Scan for the cell matching the given text and deliver its [X, Y] coordinate at center. 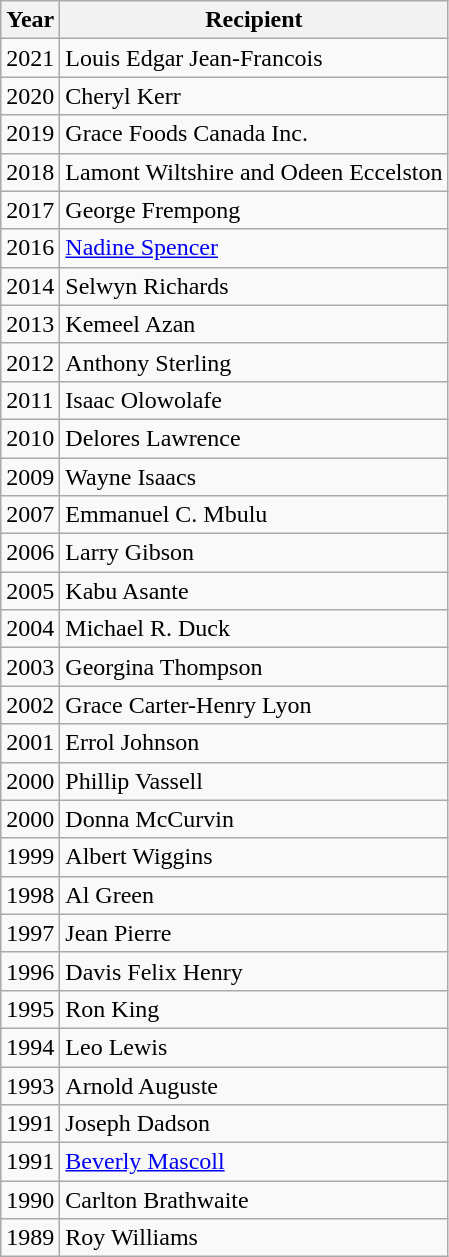
Errol Johnson [254, 743]
Nadine Spencer [254, 248]
Leo Lewis [254, 1047]
2018 [30, 172]
Isaac Olowolafe [254, 400]
Albert Wiggins [254, 857]
Cheryl Kerr [254, 96]
Al Green [254, 895]
2016 [30, 248]
Anthony Sterling [254, 362]
Jean Pierre [254, 933]
2011 [30, 400]
Lamont Wiltshire and Odeen Eccelston [254, 172]
Grace Carter-Henry Lyon [254, 705]
Wayne Isaacs [254, 477]
2012 [30, 362]
2017 [30, 210]
2002 [30, 705]
Delores Lawrence [254, 438]
Joseph Dadson [254, 1124]
Year [30, 20]
Ron King [254, 1009]
2019 [30, 134]
Louis Edgar Jean-Francois [254, 58]
1999 [30, 857]
1993 [30, 1085]
Larry Gibson [254, 553]
Kabu Asante [254, 591]
Emmanuel C. Mbulu [254, 515]
2003 [30, 667]
2006 [30, 553]
1998 [30, 895]
Donna McCurvin [254, 819]
1995 [30, 1009]
2009 [30, 477]
2014 [30, 286]
Carlton Brathwaite [254, 1200]
Georgina Thompson [254, 667]
2007 [30, 515]
2005 [30, 591]
Grace Foods Canada Inc. [254, 134]
Michael R. Duck [254, 629]
2020 [30, 96]
2010 [30, 438]
2001 [30, 743]
Davis Felix Henry [254, 971]
1994 [30, 1047]
1997 [30, 933]
Arnold Auguste [254, 1085]
2021 [30, 58]
1989 [30, 1238]
Kemeel Azan [254, 324]
Phillip Vassell [254, 781]
2013 [30, 324]
Beverly Mascoll [254, 1162]
George Frempong [254, 210]
1996 [30, 971]
2004 [30, 629]
Roy Williams [254, 1238]
1990 [30, 1200]
Selwyn Richards [254, 286]
Recipient [254, 20]
